Return (X, Y) of the center of cell containing provided text 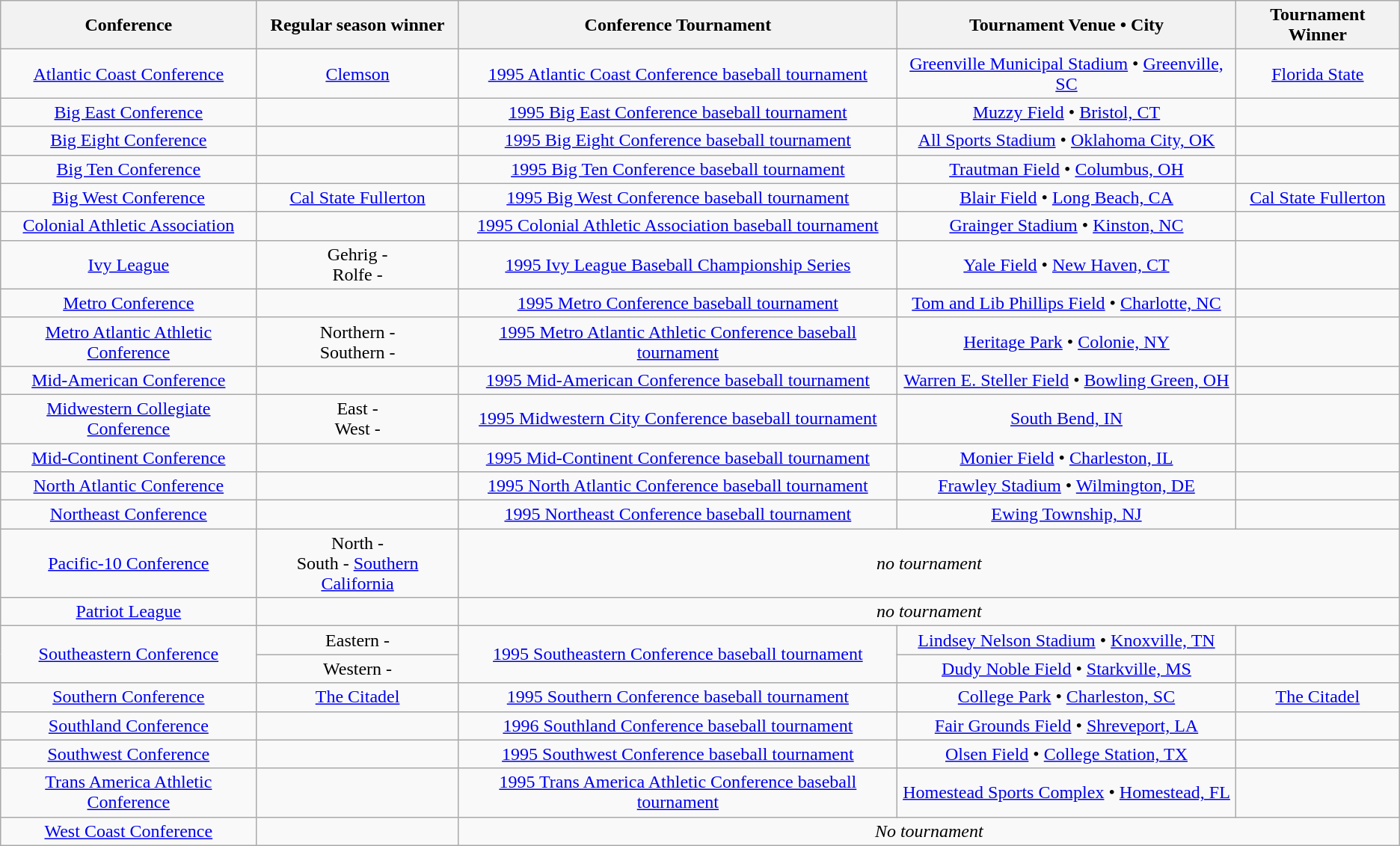
Pacific-10 Conference (129, 563)
Monier Field • Charleston, IL (1066, 457)
Conference Tournament (678, 25)
Heritage Park • Colonie, NY (1066, 341)
1995 Big West Conference baseball tournament (678, 197)
1995 Atlantic Coast Conference baseball tournament (678, 73)
1995 Mid-American Conference baseball tournament (678, 380)
No tournament (929, 831)
Tom and Lib Phillips Field • Charlotte, NC (1066, 303)
Midwestern Collegiate Conference (129, 419)
Tournament Venue • City (1066, 25)
Northeast Conference (129, 515)
1995 Big Ten Conference baseball tournament (678, 169)
1995 Southwest Conference baseball tournament (678, 754)
Eastern - (357, 640)
Big East Conference (129, 112)
Big Ten Conference (129, 169)
1995 Big East Conference baseball tournament (678, 112)
Mid-American Conference (129, 380)
Clemson (357, 73)
Metro Conference (129, 303)
East - West - (357, 419)
Olsen Field • College Station, TX (1066, 754)
1995 Metro Atlantic Athletic Conference baseball tournament (678, 341)
1995 North Atlantic Conference baseball tournament (678, 486)
Muzzy Field • Bristol, CT (1066, 112)
Trans America Athletic Conference (129, 793)
Mid-Continent Conference (129, 457)
Trautman Field • Columbus, OH (1066, 169)
1995 Ivy League Baseball Championship Series (678, 265)
Atlantic Coast Conference (129, 73)
South Bend, IN (1066, 419)
Yale Field • New Haven, CT (1066, 265)
Colonial Athletic Association (129, 226)
Northern - Southern - (357, 341)
1995 Midwestern City Conference baseball tournament (678, 419)
College Park • Charleston, SC (1066, 697)
1995 Colonial Athletic Association baseball tournament (678, 226)
Metro Atlantic Athletic Conference (129, 341)
Patriot League (129, 612)
Western - (357, 669)
Warren E. Steller Field • Bowling Green, OH (1066, 380)
Big Eight Conference (129, 141)
Tournament Winner (1318, 25)
1995 Metro Conference baseball tournament (678, 303)
West Coast Conference (129, 831)
Regular season winner (357, 25)
Lindsey Nelson Stadium • Knoxville, TN (1066, 640)
Ivy League (129, 265)
Southern Conference (129, 697)
Grainger Stadium • Kinston, NC (1066, 226)
1995 Big Eight Conference baseball tournament (678, 141)
Frawley Stadium • Wilmington, DE (1066, 486)
All Sports Stadium • Oklahoma City, OK (1066, 141)
1995 Northeast Conference baseball tournament (678, 515)
Greenville Municipal Stadium • Greenville, SC (1066, 73)
1996 Southland Conference baseball tournament (678, 726)
1995 Southeastern Conference baseball tournament (678, 655)
Blair Field • Long Beach, CA (1066, 197)
Gehrig - Rolfe - (357, 265)
Dudy Noble Field • Starkville, MS (1066, 669)
Big West Conference (129, 197)
1995 Mid-Continent Conference baseball tournament (678, 457)
Southwest Conference (129, 754)
1995 Southern Conference baseball tournament (678, 697)
Homestead Sports Complex • Homestead, FL (1066, 793)
Ewing Township, NJ (1066, 515)
North - South - Southern California (357, 563)
Southland Conference (129, 726)
Florida State (1318, 73)
1995 Trans America Athletic Conference baseball tournament (678, 793)
Conference (129, 25)
Southeastern Conference (129, 655)
Fair Grounds Field • Shreveport, LA (1066, 726)
North Atlantic Conference (129, 486)
